For the text-containing cell, return its midpoint in (X, Y) coordinate format. 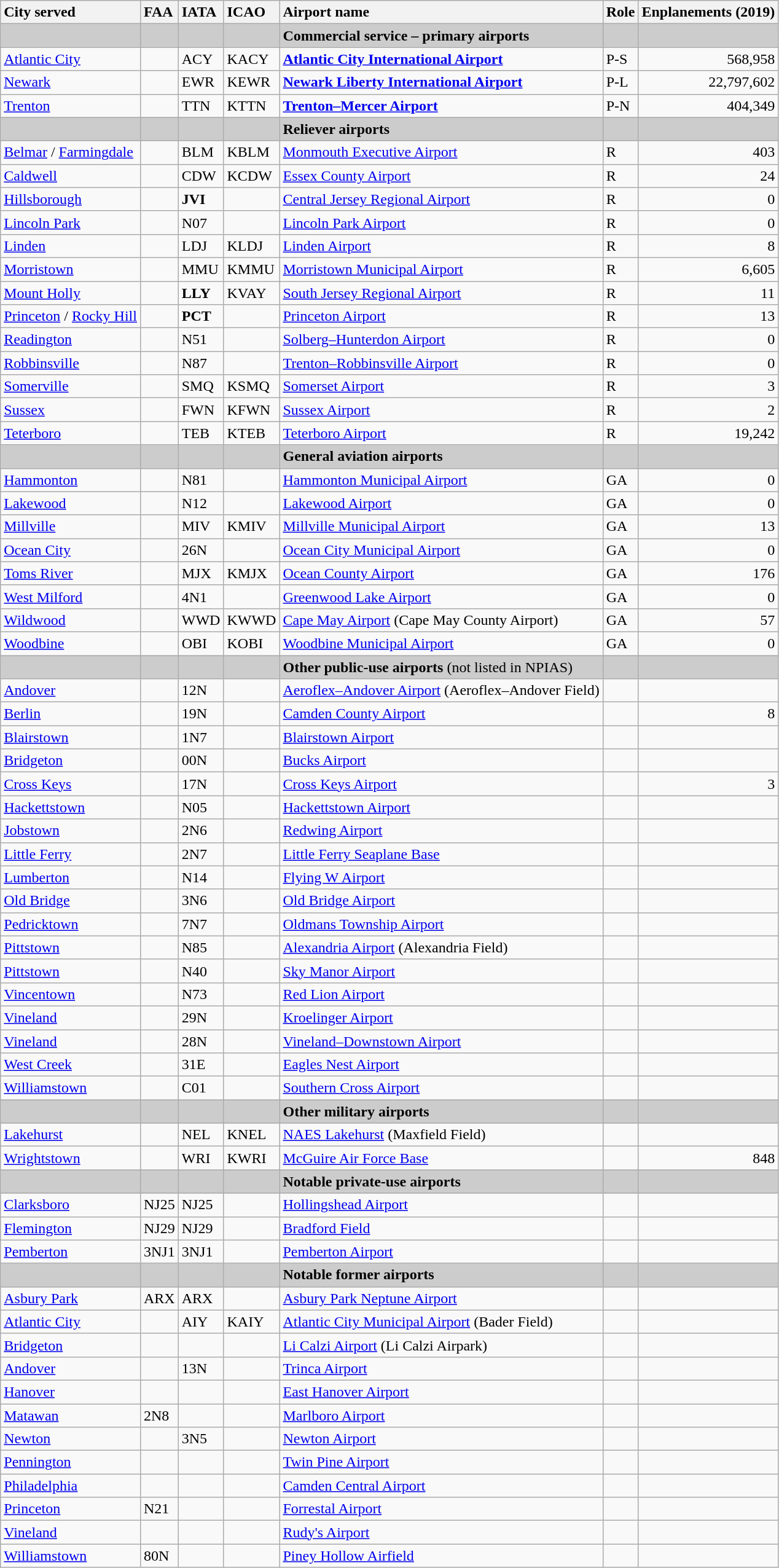
176 (708, 573)
LDJ (201, 246)
Belmar / Farmingdale (71, 152)
N85 (201, 947)
Lakewood (71, 503)
Somerville (71, 386)
Oldmans Township Airport (441, 924)
Millville Municipal Airport (441, 527)
Hollingshead Airport (441, 1205)
Caldwell (71, 176)
Ocean County Airport (441, 573)
FAA (159, 12)
404,349 (708, 106)
KSMQ (252, 386)
Lincoln Park Airport (441, 222)
Other military airports (441, 1111)
N21 (159, 1509)
P-S (620, 59)
Mount Holly (71, 293)
Asbury Park Neptune Airport (441, 1298)
80N (159, 1556)
KWRI (252, 1158)
KVAY (252, 293)
Lakewood Airport (441, 503)
P-N (620, 106)
7N7 (201, 924)
TTN (201, 106)
1N7 (201, 737)
KACY (252, 59)
Jobstown (71, 831)
South Jersey Regional Airport (441, 293)
Toms River (71, 573)
Cape May Airport (Cape May County Airport) (441, 620)
Wrightstown (71, 1158)
Alexandria Airport (Alexandria Field) (441, 947)
Old Bridge (71, 901)
2N7 (201, 854)
East Hanover Airport (441, 1392)
EWR (201, 82)
Airport name (441, 12)
Teterboro (71, 433)
17N (201, 784)
Flying W Airport (441, 877)
Sky Manor Airport (441, 971)
Blairstown (71, 737)
KMJX (252, 573)
Lumberton (71, 877)
11 (708, 293)
West Milford (71, 597)
3N5 (201, 1439)
Enplanements (2019) (708, 12)
Camden Central Airport (441, 1486)
CDW (201, 176)
Asbury Park (71, 1298)
Lincoln Park (71, 222)
WWD (201, 620)
Cross Keys Airport (441, 784)
N87 (201, 363)
Forrestal Airport (441, 1509)
KMIV (252, 527)
KWWD (252, 620)
Li Calzi Airport (Li Calzi Airpark) (441, 1345)
2N6 (201, 831)
Woodbine (71, 643)
Berlin (71, 714)
Other public-use airports (not listed in NPIAS) (441, 667)
Newton (71, 1439)
28N (201, 1041)
N14 (201, 877)
KMMU (252, 269)
22,797,602 (708, 82)
P-L (620, 82)
McGuire Air Force Base (441, 1158)
Lakehurst (71, 1135)
6,605 (708, 269)
KBLM (252, 152)
KNEL (252, 1135)
NAES Lakehurst (Maxfield Field) (441, 1135)
Monmouth Executive Airport (441, 152)
Flemington (71, 1228)
Southern Cross Airport (441, 1088)
Newark Liberty International Airport (441, 82)
KAIY (252, 1322)
MJX (201, 573)
Twin Pine Airport (441, 1462)
Notable former airports (441, 1275)
MMU (201, 269)
Sussex Airport (441, 410)
2 (708, 410)
3N6 (201, 901)
Philadelphia (71, 1486)
26N (201, 550)
403 (708, 152)
Linden Airport (441, 246)
Vincentown (71, 994)
N81 (201, 480)
Newark (71, 82)
MIV (201, 527)
Newton Airport (441, 1439)
C01 (201, 1088)
Millville (71, 527)
KCDW (252, 176)
Trenton–Mercer Airport (441, 106)
Red Lion Airport (441, 994)
Matawan (71, 1415)
Pemberton Airport (441, 1252)
Pennington (71, 1462)
Bucks Airport (441, 761)
KFWN (252, 410)
Princeton / Rocky Hill (71, 316)
AIY (201, 1322)
Camden County Airport (441, 714)
Atlantic City Municipal Airport (Bader Field) (441, 1322)
31E (201, 1065)
24 (708, 176)
ICAO (252, 12)
West Creek (71, 1065)
Teterboro Airport (441, 433)
Little Ferry (71, 854)
Robbinsville (71, 363)
4N1 (201, 597)
WRI (201, 1158)
19,242 (708, 433)
Trenton (71, 106)
N51 (201, 340)
KTEB (252, 433)
Greenwood Lake Airport (441, 597)
Morristown (71, 269)
Ocean City (71, 550)
Atlantic City International Airport (441, 59)
NEL (201, 1135)
OBI (201, 643)
2N8 (159, 1415)
Princeton Airport (441, 316)
N12 (201, 503)
Notable private-use airports (441, 1182)
N40 (201, 971)
19N (201, 714)
Reliever airports (441, 129)
Central Jersey Regional Airport (441, 199)
Bradford Field (441, 1228)
Readington (71, 340)
Clarksboro (71, 1205)
LLY (201, 293)
SMQ (201, 386)
Aeroflex–Andover Airport (Aeroflex–Andover Field) (441, 691)
N07 (201, 222)
N05 (201, 807)
Vineland–Downstown Airport (441, 1041)
KTTN (252, 106)
TEB (201, 433)
Eagles Nest Airport (441, 1065)
Blairstown Airport (441, 737)
Trenton–Robbinsville Airport (441, 363)
Linden (71, 246)
Wildwood (71, 620)
Old Bridge Airport (441, 901)
Hillsborough (71, 199)
Princeton (71, 1509)
Trinca Airport (441, 1368)
Piney Hollow Airfield (441, 1556)
Woodbine Municipal Airport (441, 643)
12N (201, 691)
Kroelinger Airport (441, 1017)
57 (708, 620)
Commercial service – primary airports (441, 36)
Redwing Airport (441, 831)
Pedricktown (71, 924)
Essex County Airport (441, 176)
N73 (201, 994)
Somerset Airport (441, 386)
Cross Keys (71, 784)
KLDJ (252, 246)
FWN (201, 410)
City served (71, 12)
Morristown Municipal Airport (441, 269)
PCT (201, 316)
29N (201, 1017)
Ocean City Municipal Airport (441, 550)
Hammonton (71, 480)
Hackettstown (71, 807)
Solberg–Hunterdon Airport (441, 340)
Hanover (71, 1392)
General aviation airports (441, 457)
848 (708, 1158)
ACY (201, 59)
Sussex (71, 410)
KOBI (252, 643)
13N (201, 1368)
568,958 (708, 59)
00N (201, 761)
Role (620, 12)
Marlboro Airport (441, 1415)
Pemberton (71, 1252)
Little Ferry Seaplane Base (441, 854)
Hackettstown Airport (441, 807)
JVI (201, 199)
Hammonton Municipal Airport (441, 480)
Rudy's Airport (441, 1532)
IATA (201, 12)
KEWR (252, 82)
BLM (201, 152)
